Return the (x, y) coordinate for the center point of the cell that contains the specified text.  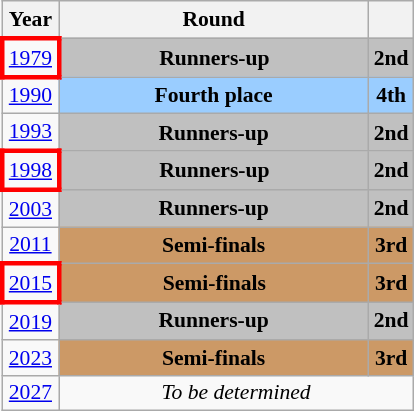
4th (392, 96)
Round (214, 20)
1993 (30, 132)
1990 (30, 96)
2015 (30, 284)
1998 (30, 170)
Fourth place (214, 96)
2019 (30, 322)
2027 (30, 393)
2023 (30, 358)
1979 (30, 58)
2011 (30, 246)
2003 (30, 208)
Year (30, 20)
To be determined (236, 393)
